Determine the (X, Y) coordinate at the center of the cell enclosing the given text.  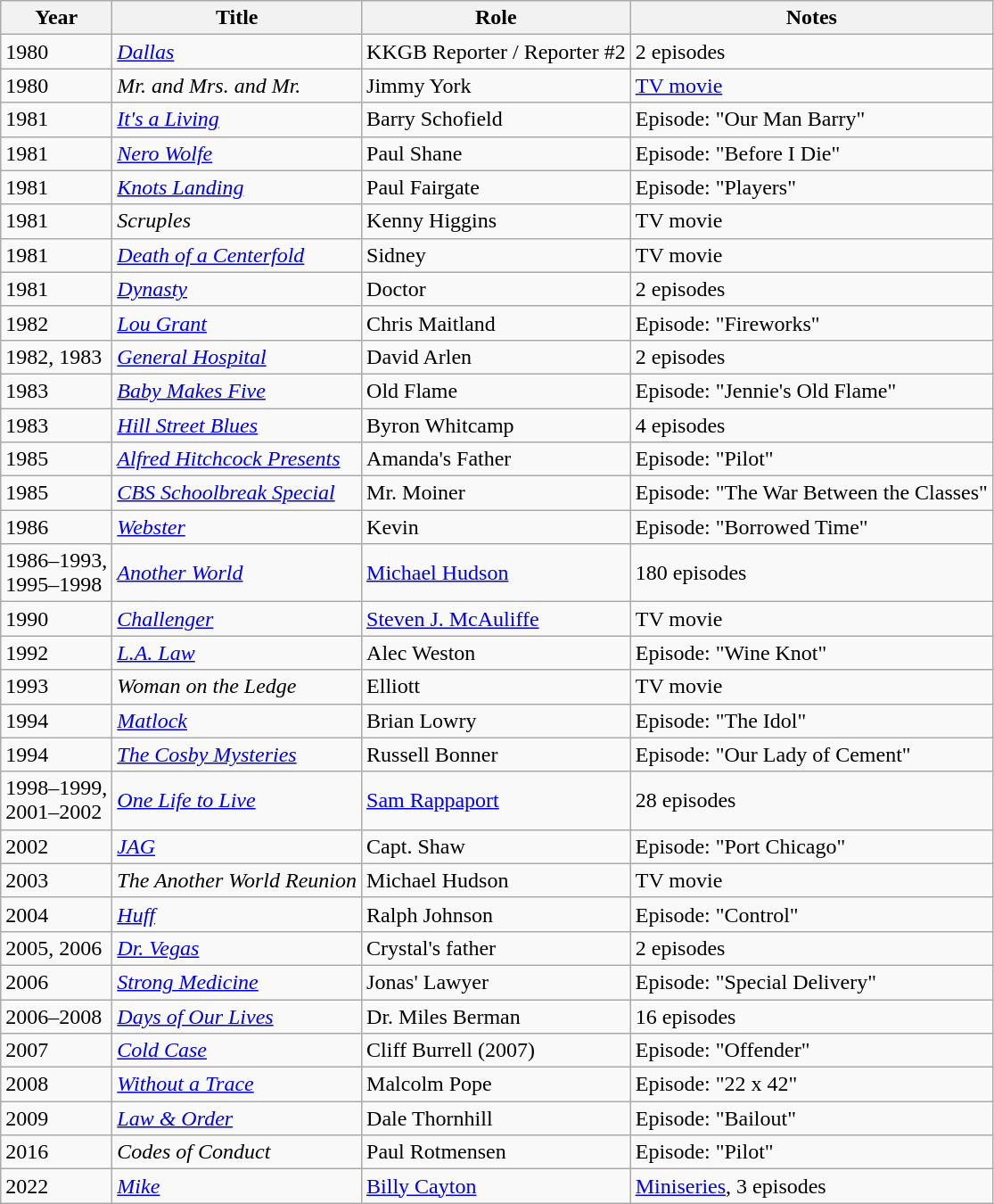
Scruples (237, 221)
Dallas (237, 52)
Kenny Higgins (497, 221)
1993 (57, 687)
Mike (237, 1186)
Challenger (237, 619)
Hill Street Blues (237, 425)
Episode: "Offender" (811, 1051)
One Life to Live (237, 801)
1986 (57, 527)
Doctor (497, 289)
Strong Medicine (237, 982)
2016 (57, 1152)
Cliff Burrell (2007) (497, 1051)
1998–1999,2001–2002 (57, 801)
Episode: "Jennie's Old Flame" (811, 391)
Sidney (497, 255)
Episode: "Fireworks" (811, 323)
Episode: "Borrowed Time" (811, 527)
Episode: "Bailout" (811, 1118)
Episode: "Control" (811, 914)
Crystal's father (497, 948)
Episode: "Wine Knot" (811, 653)
Steven J. McAuliffe (497, 619)
Dr. Vegas (237, 948)
Huff (237, 914)
Title (237, 18)
Elliott (497, 687)
Another World (237, 573)
1982 (57, 323)
28 episodes (811, 801)
1986–1993,1995–1998 (57, 573)
Chris Maitland (497, 323)
CBS Schoolbreak Special (237, 493)
Byron Whitcamp (497, 425)
Sam Rappaport (497, 801)
Lou Grant (237, 323)
Ralph Johnson (497, 914)
Paul Shane (497, 153)
2009 (57, 1118)
Episode: "Special Delivery" (811, 982)
Knots Landing (237, 187)
180 episodes (811, 573)
Dynasty (237, 289)
Russell Bonner (497, 755)
Paul Rotmensen (497, 1152)
4 episodes (811, 425)
Nero Wolfe (237, 153)
Death of a Centerfold (237, 255)
Baby Makes Five (237, 391)
Episode: "Port Chicago" (811, 846)
Malcolm Pope (497, 1084)
1992 (57, 653)
2006–2008 (57, 1016)
Brian Lowry (497, 721)
Paul Fairgate (497, 187)
2005, 2006 (57, 948)
Episode: "Our Lady of Cement" (811, 755)
KKGB Reporter / Reporter #2 (497, 52)
2022 (57, 1186)
Woman on the Ledge (237, 687)
Codes of Conduct (237, 1152)
Days of Our Lives (237, 1016)
David Arlen (497, 357)
It's a Living (237, 120)
Alec Weston (497, 653)
Amanda's Father (497, 459)
Year (57, 18)
Episode: "The Idol" (811, 721)
Episode: "The War Between the Classes" (811, 493)
Mr. and Mrs. and Mr. (237, 86)
2007 (57, 1051)
Notes (811, 18)
Miniseries, 3 episodes (811, 1186)
1990 (57, 619)
Law & Order (237, 1118)
JAG (237, 846)
Mr. Moiner (497, 493)
Capt. Shaw (497, 846)
Jonas' Lawyer (497, 982)
Alfred Hitchcock Presents (237, 459)
Dale Thornhill (497, 1118)
Episode: "Players" (811, 187)
Episode: "Before I Die" (811, 153)
Webster (237, 527)
Cold Case (237, 1051)
2004 (57, 914)
Barry Schofield (497, 120)
Dr. Miles Berman (497, 1016)
Without a Trace (237, 1084)
1982, 1983 (57, 357)
2008 (57, 1084)
The Cosby Mysteries (237, 755)
Matlock (237, 721)
Episode: "Our Man Barry" (811, 120)
Kevin (497, 527)
Old Flame (497, 391)
2006 (57, 982)
Jimmy York (497, 86)
16 episodes (811, 1016)
Role (497, 18)
2002 (57, 846)
L.A. Law (237, 653)
2003 (57, 880)
Billy Cayton (497, 1186)
The Another World Reunion (237, 880)
General Hospital (237, 357)
Episode: "22 x 42" (811, 1084)
